Determine the [x, y] coordinate at the center of the cell enclosing the given text.  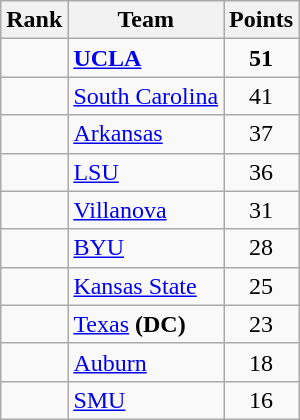
BYU [146, 248]
41 [262, 96]
Kansas State [146, 286]
16 [262, 400]
Villanova [146, 210]
31 [262, 210]
LSU [146, 172]
SMU [146, 400]
36 [262, 172]
UCLA [146, 58]
37 [262, 134]
25 [262, 286]
Points [262, 20]
Auburn [146, 362]
Texas (DC) [146, 324]
18 [262, 362]
Arkansas [146, 134]
28 [262, 248]
Team [146, 20]
South Carolina [146, 96]
51 [262, 58]
23 [262, 324]
Rank [34, 20]
